Search for the cell housing the specified text and yield its (x, y) center coordinate. 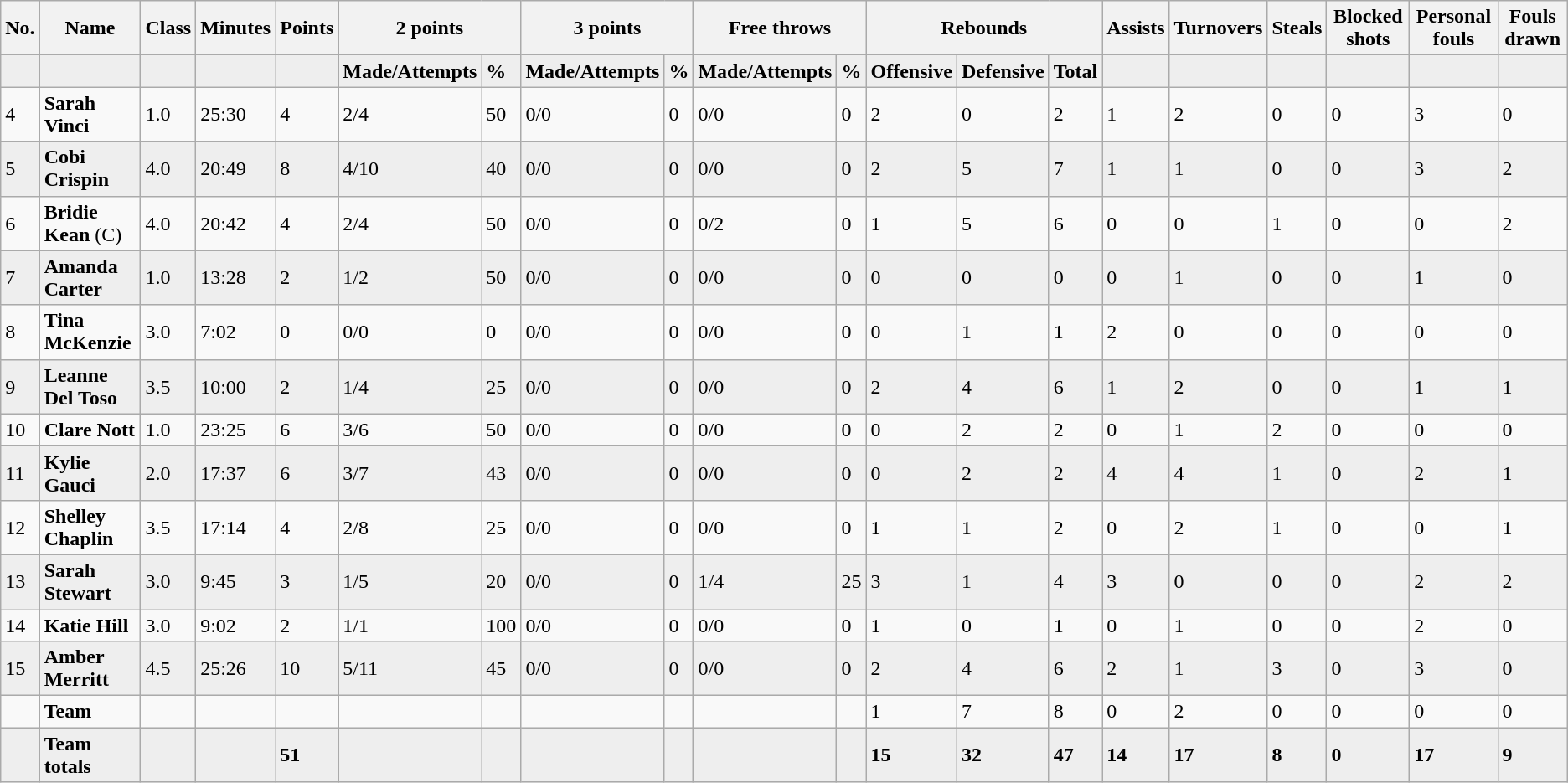
3/7 (410, 472)
Kylie Gauci (90, 472)
Defensive (1003, 71)
40 (501, 169)
47 (1075, 755)
11 (20, 472)
Sarah Vinci (90, 114)
Minutes (236, 28)
10:00 (236, 387)
Shelley Chaplin (90, 528)
4.5 (168, 668)
9:02 (236, 626)
Assists (1136, 28)
100 (501, 626)
20:42 (236, 223)
Katie Hill (90, 626)
43 (501, 472)
25:26 (236, 668)
2 points (430, 28)
Points (307, 28)
Team totals (90, 755)
5/11 (410, 668)
7:02 (236, 332)
2/8 (410, 528)
Personal fouls (1454, 28)
No. (20, 28)
Free throws (780, 28)
Leanne Del Toso (90, 387)
Clare Nott (90, 430)
17:37 (236, 472)
1/2 (410, 278)
1/5 (410, 581)
Class (168, 28)
3/6 (410, 430)
3 points (607, 28)
Amber Merritt (90, 668)
Tina McKenzie (90, 332)
Sarah Stewart (90, 581)
0/2 (766, 223)
1/1 (410, 626)
45 (501, 668)
Turnovers (1218, 28)
Name (90, 28)
2.0 (168, 472)
Total (1075, 71)
23:25 (236, 430)
Steals (1297, 28)
Rebounds (984, 28)
13 (20, 581)
25:30 (236, 114)
Fouls drawn (1533, 28)
Blocked shots (1369, 28)
Offensive (911, 71)
17:14 (236, 528)
4/10 (410, 169)
Team (90, 712)
9:45 (236, 581)
12 (20, 528)
Amanda Carter (90, 278)
32 (1003, 755)
20:49 (236, 169)
20 (501, 581)
Bridie Kean (C) (90, 223)
Cobi Crispin (90, 169)
51 (307, 755)
13:28 (236, 278)
